Detect which cell encompasses the target text, then output its [x, y] center coordinate. 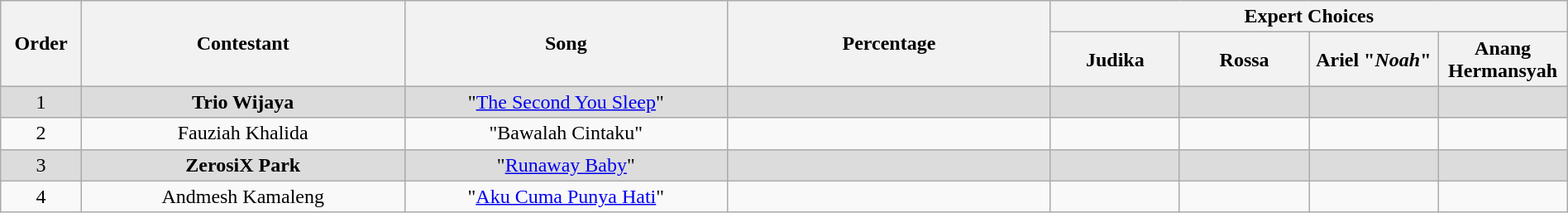
2 [41, 133]
Expert Choices [1308, 17]
Ariel "Noah" [1374, 60]
"Bawalah Cintaku" [566, 133]
1 [41, 102]
Song [566, 43]
Andmesh Kamaleng [243, 196]
ZerosiX Park [243, 165]
3 [41, 165]
Rossa [1244, 60]
Fauziah Khalida [243, 133]
Order [41, 43]
4 [41, 196]
"Runaway Baby" [566, 165]
"Aku Cuma Punya Hati" [566, 196]
Trio Wijaya [243, 102]
Contestant [243, 43]
Anang Hermansyah [1503, 60]
Percentage [890, 43]
Judika [1115, 60]
"The Second You Sleep" [566, 102]
